Capture the cell that displays the provided text and extract its (x, y) central coordinate. 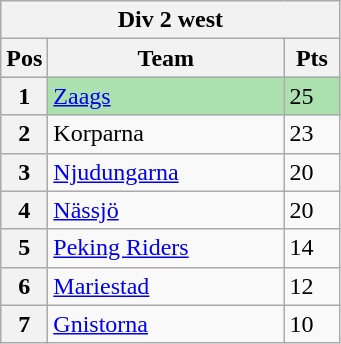
Korparna (166, 134)
Team (166, 58)
5 (24, 248)
4 (24, 210)
Njudungarna (166, 172)
6 (24, 286)
Div 2 west (170, 20)
7 (24, 324)
Gnistorna (166, 324)
Zaags (166, 96)
3 (24, 172)
Peking Riders (166, 248)
25 (312, 96)
2 (24, 134)
Pos (24, 58)
23 (312, 134)
1 (24, 96)
14 (312, 248)
12 (312, 286)
Nässjö (166, 210)
Mariestad (166, 286)
10 (312, 324)
Pts (312, 58)
